From the cell containing the given text, extract its center point as (x, y) coordinate. 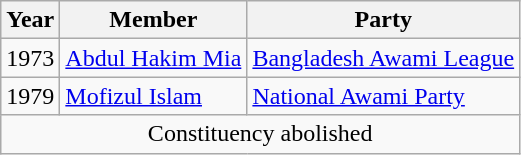
Member (154, 20)
1973 (30, 58)
1979 (30, 96)
National Awami Party (384, 96)
Bangladesh Awami League (384, 58)
Mofizul Islam (154, 96)
Abdul Hakim Mia (154, 58)
Year (30, 20)
Constituency abolished (260, 134)
Party (384, 20)
